Pinpoint the cell where the given text exists, returning its [x, y] midpoint coordinate. 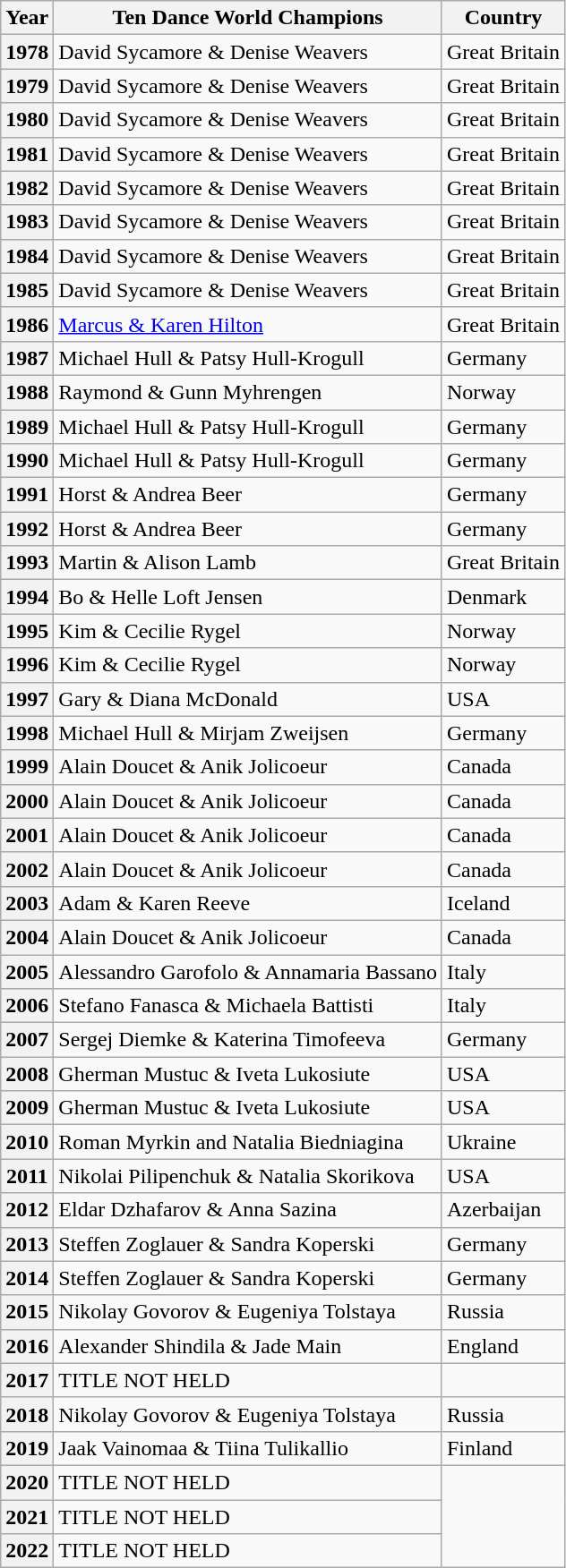
Stefano Fanasca & Michaela Battisti [248, 1006]
1988 [27, 392]
Alexander Shindila & Jade Main [248, 1346]
2017 [27, 1380]
2015 [27, 1312]
Denmark [503, 597]
2022 [27, 1551]
1985 [27, 290]
1982 [27, 188]
2001 [27, 835]
Nikolai Pilipenchuk & Natalia Skorikova [248, 1176]
2007 [27, 1040]
Martin & Alison Lamb [248, 563]
Roman Myrkin and Natalia Biedniagina [248, 1142]
Eldar Dzhafarov & Anna Sazina [248, 1210]
1999 [27, 767]
Michael Hull & Mirjam Zweijsen [248, 733]
1989 [27, 427]
1990 [27, 461]
1991 [27, 495]
Raymond & Gunn Myhrengen [248, 392]
Jaak Vainomaa & Tiina Tulikallio [248, 1448]
1986 [27, 324]
Ukraine [503, 1142]
1984 [27, 256]
2020 [27, 1482]
2019 [27, 1448]
2018 [27, 1414]
Marcus & Karen Hilton [248, 324]
2003 [27, 903]
Year [27, 18]
2013 [27, 1244]
1998 [27, 733]
England [503, 1346]
Finland [503, 1448]
Bo & Helle Loft Jensen [248, 597]
2021 [27, 1517]
2016 [27, 1346]
1994 [27, 597]
1995 [27, 631]
Adam & Karen Reeve [248, 903]
Gary & Diana McDonald [248, 699]
2011 [27, 1176]
2005 [27, 971]
Azerbaijan [503, 1210]
2002 [27, 869]
Country [503, 18]
Iceland [503, 903]
1983 [27, 222]
Ten Dance World Champions [248, 18]
1996 [27, 665]
1987 [27, 358]
2008 [27, 1074]
1981 [27, 154]
1992 [27, 529]
Sergej Diemke & Katerina Timofeeva [248, 1040]
1993 [27, 563]
2006 [27, 1006]
1997 [27, 699]
1978 [27, 52]
2012 [27, 1210]
2004 [27, 937]
2009 [27, 1108]
2014 [27, 1278]
2010 [27, 1142]
2000 [27, 801]
1979 [27, 86]
1980 [27, 120]
Alessandro Garofolo & Annamaria Bassano [248, 971]
